Locate the cell with the specified text and output its (x, y) center coordinate. 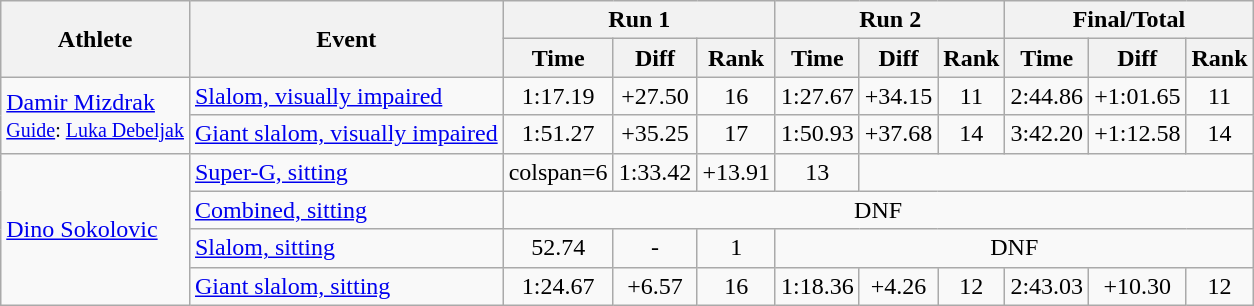
Athlete (96, 39)
+34.15 (898, 96)
Combined, sitting (346, 210)
Run 1 (639, 20)
Run 2 (890, 20)
Slalom, sitting (346, 248)
Dino Sokolovic (96, 229)
Giant slalom, visually impaired (346, 134)
- (655, 248)
+1:12.58 (1138, 134)
+35.25 (655, 134)
1:50.93 (817, 134)
1:51.27 (558, 134)
+27.50 (655, 96)
colspan=6 (558, 172)
Giant slalom, sitting (346, 286)
1:24.67 (558, 286)
+13.91 (736, 172)
Damir MizdrakGuide: Luka Debeljak (96, 115)
+37.68 (898, 134)
1:33.42 (655, 172)
+10.30 (1138, 286)
52.74 (558, 248)
Final/Total (1129, 20)
+1:01.65 (1138, 96)
Super-G, sitting (346, 172)
+4.26 (898, 286)
13 (817, 172)
2:43.03 (1047, 286)
17 (736, 134)
1:27.67 (817, 96)
+6.57 (655, 286)
3:42.20 (1047, 134)
1:17.19 (558, 96)
1:18.36 (817, 286)
Event (346, 39)
2:44.86 (1047, 96)
1 (736, 248)
Slalom, visually impaired (346, 96)
